Determine the [x, y] coordinate at the center of the cell enclosing the given text.  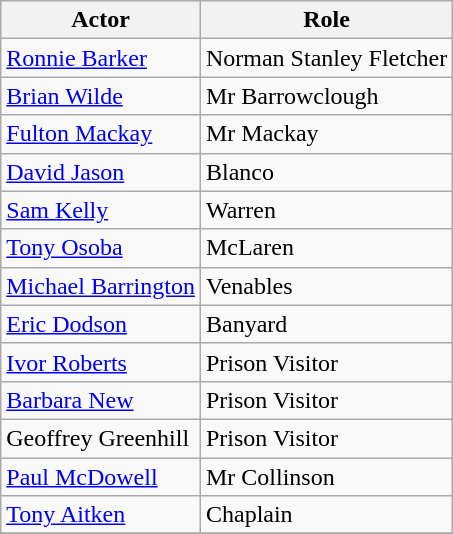
Tony Osoba [101, 248]
Actor [101, 20]
Blanco [326, 172]
Mr Collinson [326, 477]
Norman Stanley Fletcher [326, 58]
Chaplain [326, 515]
Venables [326, 286]
Warren [326, 210]
David Jason [101, 172]
Fulton Mackay [101, 134]
Role [326, 20]
Mr Barrowclough [326, 96]
Banyard [326, 324]
Barbara New [101, 400]
McLaren [326, 248]
Ronnie Barker [101, 58]
Michael Barrington [101, 286]
Geoffrey Greenhill [101, 438]
Sam Kelly [101, 210]
Brian Wilde [101, 96]
Eric Dodson [101, 324]
Ivor Roberts [101, 362]
Mr Mackay [326, 134]
Paul McDowell [101, 477]
Tony Aitken [101, 515]
